Identify which cell holds the provided text, then report its (x, y) central coordinate. 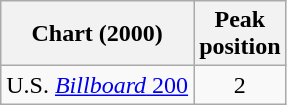
Chart (2000) (98, 34)
Peakposition (240, 34)
U.S. Billboard 200 (98, 85)
2 (240, 85)
